Pinpoint the cell where the given text exists, returning its [X, Y] midpoint coordinate. 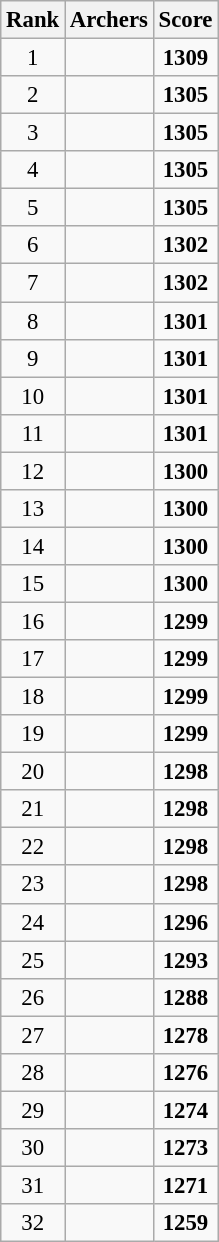
19 [33, 734]
7 [33, 283]
Score [186, 20]
22 [33, 847]
12 [33, 471]
10 [33, 396]
5 [33, 208]
1271 [186, 1185]
1309 [186, 58]
26 [33, 997]
28 [33, 1073]
20 [33, 772]
15 [33, 584]
1259 [186, 1223]
27 [33, 1035]
9 [33, 358]
8 [33, 321]
21 [33, 809]
Archers [110, 20]
3 [33, 133]
1296 [186, 922]
14 [33, 546]
31 [33, 1185]
11 [33, 433]
1288 [186, 997]
Rank [33, 20]
1273 [186, 1148]
4 [33, 170]
30 [33, 1148]
29 [33, 1110]
24 [33, 922]
32 [33, 1223]
2 [33, 95]
1278 [186, 1035]
25 [33, 960]
18 [33, 697]
23 [33, 885]
1274 [186, 1110]
16 [33, 621]
1293 [186, 960]
6 [33, 245]
17 [33, 659]
1276 [186, 1073]
1 [33, 58]
13 [33, 509]
